Extract the (X, Y) coordinate from the center of the cell holding the provided text.  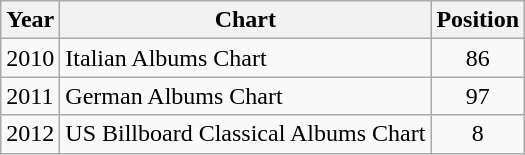
2011 (30, 96)
2010 (30, 58)
US Billboard Classical Albums Chart (246, 134)
2012 (30, 134)
97 (478, 96)
Position (478, 20)
8 (478, 134)
Italian Albums Chart (246, 58)
Year (30, 20)
86 (478, 58)
Chart (246, 20)
German Albums Chart (246, 96)
